From the cell containing the given text, extract its center point as [X, Y] coordinate. 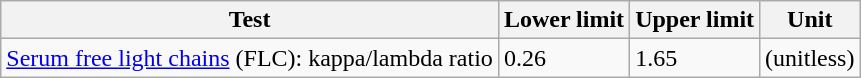
Test [250, 20]
Upper limit [695, 20]
0.26 [564, 58]
Unit [810, 20]
Serum free light chains (FLC): kappa/lambda ratio [250, 58]
(unitless) [810, 58]
Lower limit [564, 20]
1.65 [695, 58]
